From the cell containing the given text, extract its center point as (X, Y) coordinate. 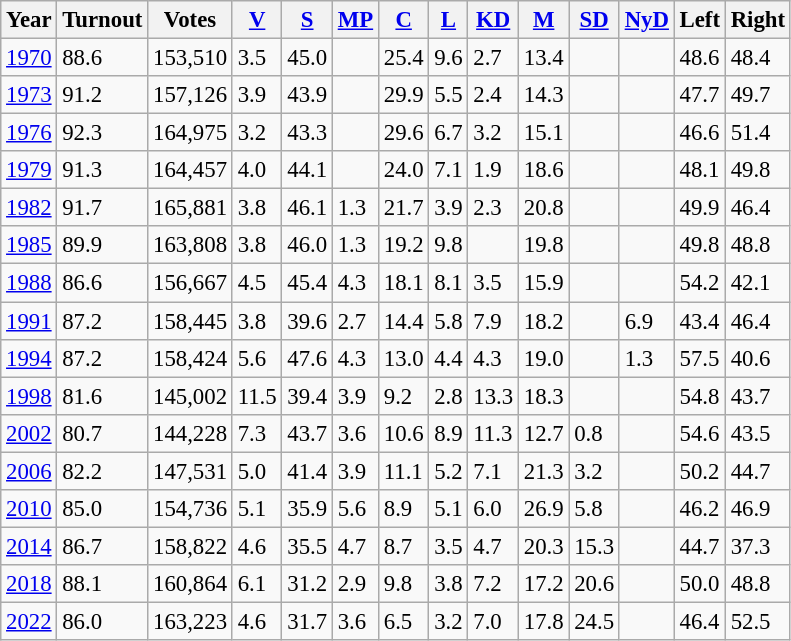
81.6 (102, 396)
9.6 (448, 58)
86.7 (102, 546)
88.1 (102, 584)
164,975 (190, 133)
153,510 (190, 58)
24.5 (594, 621)
6.7 (448, 133)
19.2 (403, 245)
49.7 (758, 95)
2.9 (355, 584)
91.7 (102, 208)
165,881 (190, 208)
20.8 (543, 208)
1988 (29, 283)
4.0 (257, 170)
158,822 (190, 546)
2.4 (493, 95)
C (403, 20)
1.9 (493, 170)
147,531 (190, 471)
7.3 (257, 433)
19.0 (543, 358)
43.3 (307, 133)
31.7 (307, 621)
MP (355, 20)
13.0 (403, 358)
14.3 (543, 95)
2002 (29, 433)
37.3 (758, 546)
7.0 (493, 621)
39.4 (307, 396)
86.0 (102, 621)
164,457 (190, 170)
31.2 (307, 584)
14.4 (403, 321)
45.4 (307, 283)
6.1 (257, 584)
47.6 (307, 358)
47.7 (700, 95)
11.5 (257, 396)
2014 (29, 546)
50.2 (700, 471)
Votes (190, 20)
57.5 (700, 358)
M (543, 20)
91.3 (102, 170)
SD (594, 20)
43.4 (700, 321)
40.6 (758, 358)
1998 (29, 396)
6.5 (403, 621)
44.1 (307, 170)
160,864 (190, 584)
2.3 (493, 208)
1970 (29, 58)
35.9 (307, 509)
46.6 (700, 133)
6.0 (493, 509)
80.7 (102, 433)
48.6 (700, 58)
1973 (29, 95)
L (448, 20)
54.8 (700, 396)
163,223 (190, 621)
154,736 (190, 509)
19.8 (543, 245)
1979 (29, 170)
V (257, 20)
Turnout (102, 20)
2022 (29, 621)
45.0 (307, 58)
0.8 (594, 433)
26.9 (543, 509)
1976 (29, 133)
21.7 (403, 208)
18.2 (543, 321)
1991 (29, 321)
49.9 (700, 208)
17.2 (543, 584)
25.4 (403, 58)
21.3 (543, 471)
8.7 (403, 546)
18.1 (403, 283)
11.1 (403, 471)
7.9 (493, 321)
1985 (29, 245)
163,808 (190, 245)
1994 (29, 358)
17.8 (543, 621)
24.0 (403, 170)
54.6 (700, 433)
4.4 (448, 358)
156,667 (190, 283)
144,228 (190, 433)
89.9 (102, 245)
92.3 (102, 133)
51.4 (758, 133)
29.6 (403, 133)
7.2 (493, 584)
158,424 (190, 358)
1982 (29, 208)
2018 (29, 584)
46.9 (758, 509)
2006 (29, 471)
54.2 (700, 283)
41.4 (307, 471)
29.9 (403, 95)
S (307, 20)
46.1 (307, 208)
9.2 (403, 396)
10.6 (403, 433)
35.5 (307, 546)
5.0 (257, 471)
12.7 (543, 433)
48.4 (758, 58)
2.8 (448, 396)
Year (29, 20)
Left (700, 20)
KD (493, 20)
13.3 (493, 396)
86.6 (102, 283)
20.3 (543, 546)
13.4 (543, 58)
43.5 (758, 433)
20.6 (594, 584)
42.1 (758, 283)
4.5 (257, 283)
5.2 (448, 471)
85.0 (102, 509)
46.2 (700, 509)
18.6 (543, 170)
158,445 (190, 321)
48.1 (700, 170)
NyD (646, 20)
2010 (29, 509)
18.3 (543, 396)
52.5 (758, 621)
43.9 (307, 95)
39.6 (307, 321)
5.5 (448, 95)
145,002 (190, 396)
6.9 (646, 321)
46.0 (307, 245)
15.9 (543, 283)
50.0 (700, 584)
82.2 (102, 471)
15.3 (594, 546)
Right (758, 20)
11.3 (493, 433)
91.2 (102, 95)
15.1 (543, 133)
8.1 (448, 283)
157,126 (190, 95)
88.6 (102, 58)
